Determine the (x, y) coordinate at the center of the cell enclosing the given text.  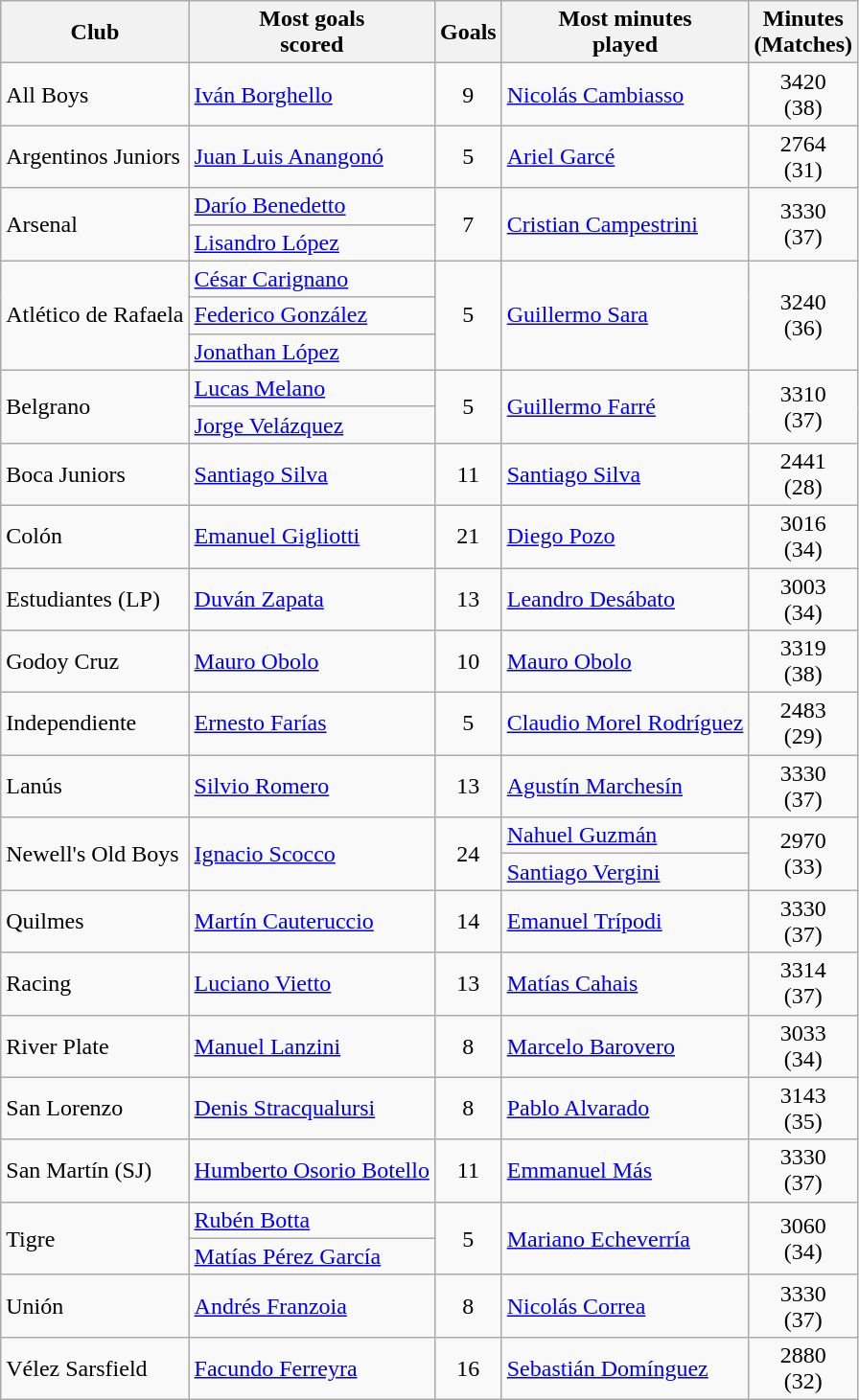
2880(32) (803, 1368)
Tigre (95, 1238)
2441(28) (803, 473)
Most goalsscored (312, 33)
Goals (468, 33)
10 (468, 661)
River Plate (95, 1046)
3003(34) (803, 598)
Federico González (312, 315)
Iván Borghello (312, 94)
2764(31) (803, 157)
Mariano Echeverría (625, 1238)
Independiente (95, 724)
Boca Juniors (95, 473)
Humberto Osorio Botello (312, 1171)
Lucas Melano (312, 388)
Claudio Morel Rodríguez (625, 724)
San Lorenzo (95, 1108)
Most minutesplayed (625, 33)
Juan Luis Anangonó (312, 157)
3310(37) (803, 406)
Ignacio Scocco (312, 854)
César Carignano (312, 279)
Martín Cauteruccio (312, 922)
Nahuel Guzmán (625, 836)
3060(34) (803, 1238)
Belgrano (95, 406)
3016(34) (803, 537)
Jorge Velázquez (312, 425)
3033(34) (803, 1046)
Lanús (95, 786)
24 (468, 854)
Marcelo Barovero (625, 1046)
Ariel Garcé (625, 157)
2970(33) (803, 854)
Silvio Romero (312, 786)
Denis Stracqualursi (312, 1108)
3319(38) (803, 661)
21 (468, 537)
14 (468, 922)
Andrés Franzoia (312, 1305)
San Martín (SJ) (95, 1171)
Atlético de Rafaela (95, 315)
3420(38) (803, 94)
Guillermo Sara (625, 315)
Santiago Vergini (625, 872)
2483(29) (803, 724)
Matías Pérez García (312, 1256)
Ernesto Farías (312, 724)
Vélez Sarsfield (95, 1368)
Colón (95, 537)
Matías Cahais (625, 983)
All Boys (95, 94)
Cristian Campestrini (625, 224)
Quilmes (95, 922)
Luciano Vietto (312, 983)
Rubén Botta (312, 1220)
Unión (95, 1305)
Guillermo Farré (625, 406)
Nicolás Correa (625, 1305)
Darío Benedetto (312, 206)
Jonathan López (312, 352)
Pablo Alvarado (625, 1108)
Manuel Lanzini (312, 1046)
3143(35) (803, 1108)
16 (468, 1368)
Agustín Marchesín (625, 786)
Diego Pozo (625, 537)
Godoy Cruz (95, 661)
Club (95, 33)
Leandro Desábato (625, 598)
Duván Zapata (312, 598)
9 (468, 94)
3314(37) (803, 983)
Emanuel Gigliotti (312, 537)
3240(36) (803, 315)
Nicolás Cambiasso (625, 94)
Newell's Old Boys (95, 854)
Racing (95, 983)
Sebastián Domínguez (625, 1368)
7 (468, 224)
Emmanuel Más (625, 1171)
Estudiantes (LP) (95, 598)
Facundo Ferreyra (312, 1368)
Arsenal (95, 224)
Minutes(Matches) (803, 33)
Emanuel Trípodi (625, 922)
Lisandro López (312, 242)
Argentinos Juniors (95, 157)
